Provide the (x, y) coordinate of the cell's center where the given text is located.  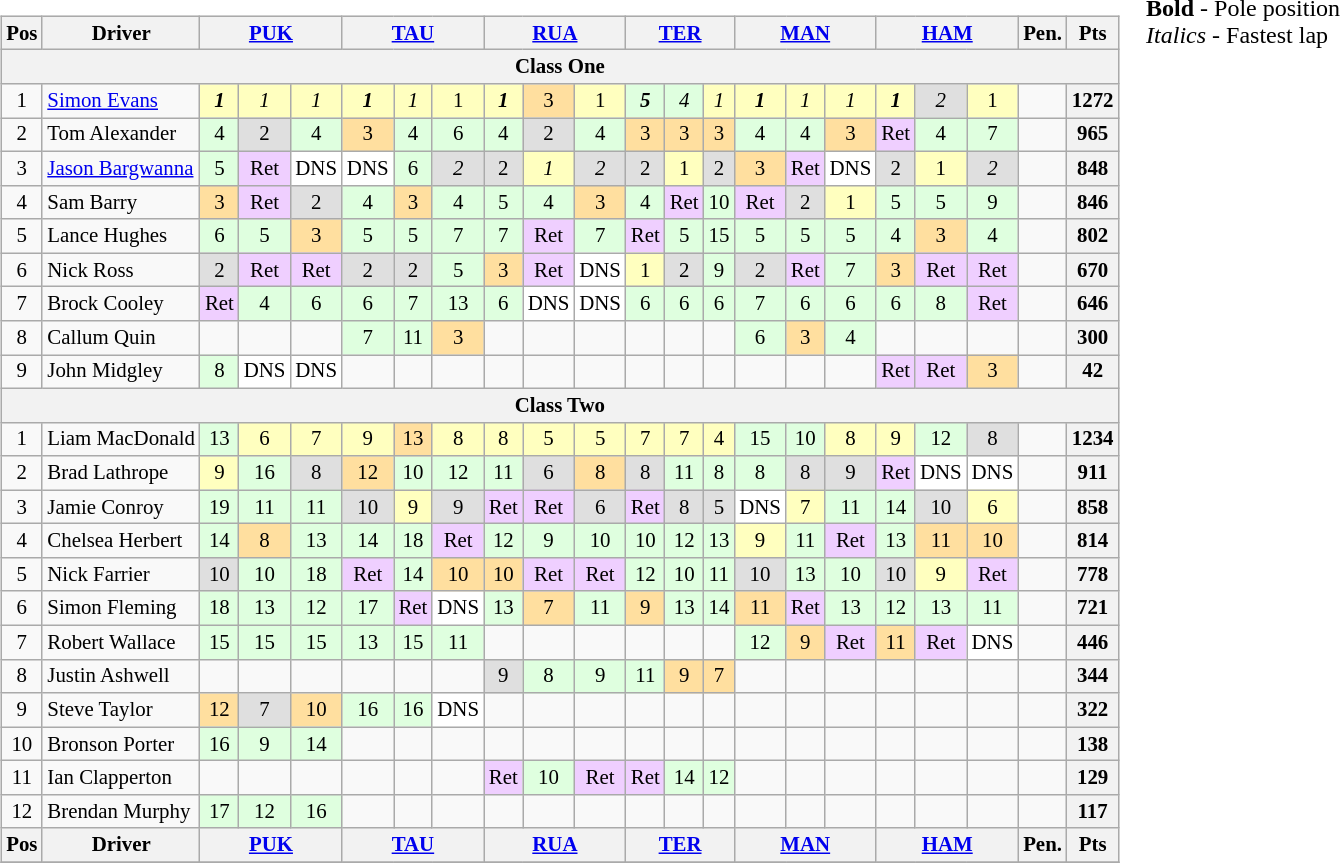
848 (1093, 168)
John Midgley (121, 372)
Ian Clapperton (121, 778)
965 (1093, 135)
Brad Lathrope (121, 473)
138 (1093, 744)
Callum Quin (121, 338)
Nick Farrier (121, 575)
Simon Fleming (121, 608)
Sam Barry (121, 202)
446 (1093, 642)
Chelsea Herbert (121, 541)
Robert Wallace (121, 642)
Bronson Porter (121, 744)
858 (1093, 507)
Class Two (560, 405)
670 (1093, 270)
Lance Hughes (121, 236)
1234 (1093, 439)
Justin Ashwell (121, 676)
Brendan Murphy (121, 812)
Nick Ross (121, 270)
Steve Taylor (121, 710)
778 (1093, 575)
322 (1093, 710)
646 (1093, 304)
Class One (560, 67)
300 (1093, 338)
Brock Cooley (121, 304)
117 (1093, 812)
802 (1093, 236)
721 (1093, 608)
911 (1093, 473)
Jamie Conroy (121, 507)
129 (1093, 778)
Simon Evans (121, 101)
19 (220, 507)
344 (1093, 676)
42 (1093, 372)
Tom Alexander (121, 135)
814 (1093, 541)
846 (1093, 202)
Jason Bargwanna (121, 168)
1272 (1093, 101)
Liam MacDonald (121, 439)
